Output the [x, y] coordinate of the center of the cell containing the given text.  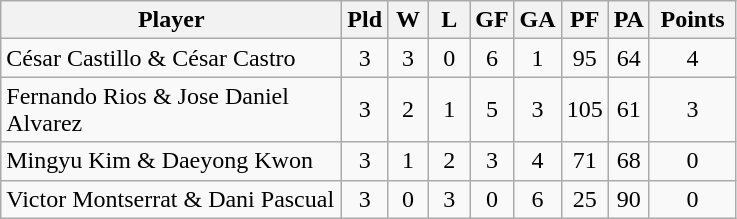
105 [584, 110]
Fernando Rios & Jose Daniel Alvarez [172, 110]
L [450, 20]
64 [628, 58]
95 [584, 58]
61 [628, 110]
César Castillo & César Castro [172, 58]
5 [492, 110]
Player [172, 20]
71 [584, 161]
Mingyu Kim & Daeyong Kwon [172, 161]
Victor Montserrat & Dani Pascual [172, 199]
Points [692, 20]
W [408, 20]
25 [584, 199]
68 [628, 161]
GF [492, 20]
GA [538, 20]
PF [584, 20]
90 [628, 199]
PA [628, 20]
Pld [365, 20]
